Search for the cell housing the specified text and yield its [X, Y] center coordinate. 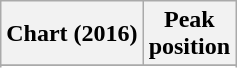
Peakposition [189, 34]
Chart (2016) [72, 34]
